Determine the (X, Y) coordinate at the center of the cell enclosing the given text.  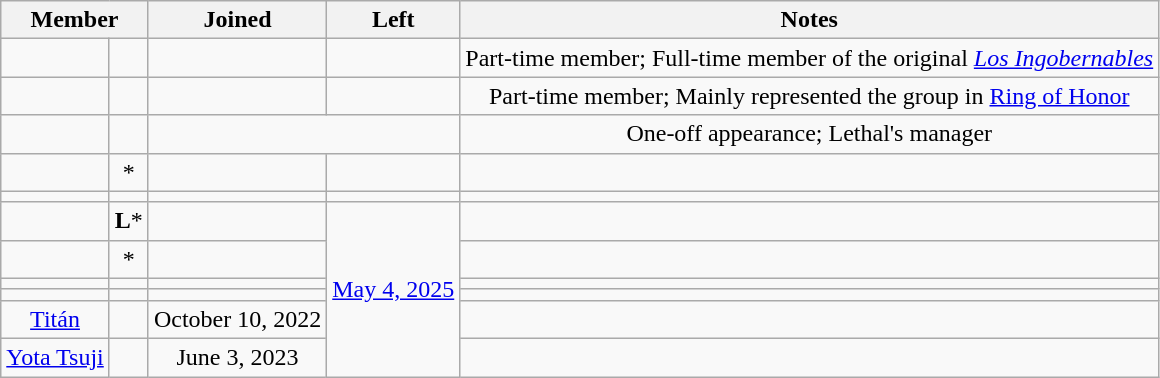
June 3, 2023 (237, 357)
One-off appearance; Lethal's manager (810, 134)
Yota Tsuji (56, 357)
L* (128, 221)
Left (394, 20)
Titán (56, 319)
May 4, 2025 (394, 289)
October 10, 2022 (237, 319)
Joined (237, 20)
Notes (810, 20)
Member (75, 20)
Part-time member; Full-time member of the original Los Ingobernables (810, 58)
Part-time member; Mainly represented the group in Ring of Honor (810, 96)
